Search for the cell housing the specified text and yield its [x, y] center coordinate. 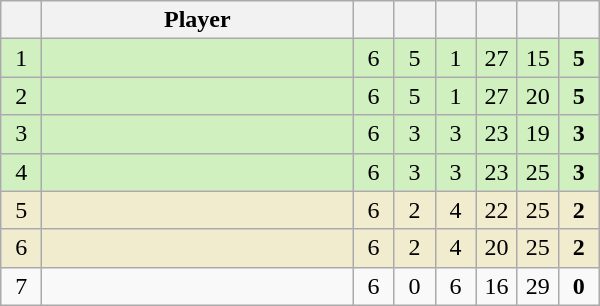
7 [22, 286]
16 [496, 286]
22 [496, 210]
29 [538, 286]
15 [538, 58]
19 [538, 134]
Player [198, 20]
